Return the [x, y] coordinate for the center point of the cell that contains the specified text.  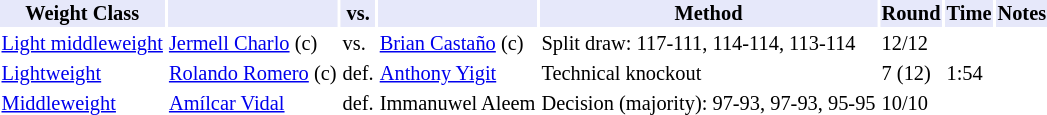
Light middleweight [82, 44]
Technical knockout [708, 74]
Method [708, 14]
7 (12) [911, 74]
1:54 [969, 74]
Anthony Yigit [458, 74]
Rolando Romero (c) [252, 74]
Time [969, 14]
Jermell Charlo (c) [252, 44]
Round [911, 14]
Lightweight [82, 74]
Weight Class [82, 14]
def. [358, 74]
Brian Castaño (c) [458, 44]
12/12 [911, 44]
Split draw: 117-111, 114-114, 113-114 [708, 44]
